Extract the [X, Y] coordinate from the center of the cell holding the provided text.  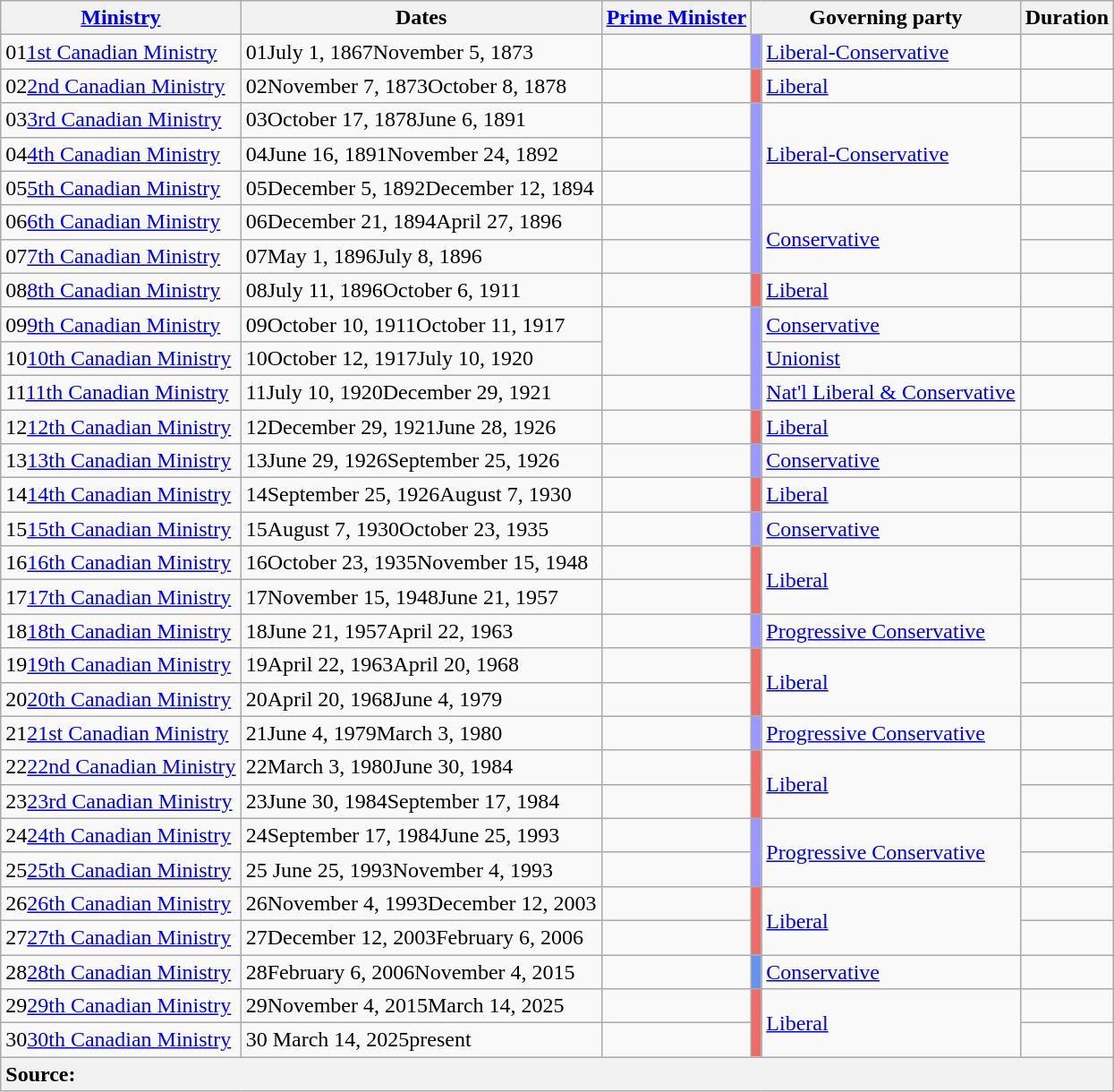
011st Canadian Ministry [121, 52]
08July 11, 1896October 6, 1911 [421, 290]
11July 10, 1920December 29, 1921 [421, 392]
13June 29, 1926September 25, 1926 [421, 461]
Duration [1067, 18]
2828th Canadian Ministry [121, 971]
26November 4, 1993December 12, 2003 [421, 903]
Nat'l Liberal & Conservative [891, 392]
27December 12, 2003February 6, 2006 [421, 937]
2020th Canadian Ministry [121, 699]
1111th Canadian Ministry [121, 392]
022nd Canadian Ministry [121, 86]
033rd Canadian Ministry [121, 120]
Prime Minister [676, 18]
30 March 14, 2025present [421, 1040]
24September 17, 1984June 25, 1993 [421, 835]
09October 10, 1911October 11, 1917 [421, 324]
06December 21, 1894April 27, 1896 [421, 222]
12December 29, 1921June 28, 1926 [421, 427]
28February 6, 2006November 4, 2015 [421, 971]
1818th Canadian Ministry [121, 631]
Dates [421, 18]
088th Canadian Ministry [121, 290]
Governing party [886, 18]
1616th Canadian Ministry [121, 563]
07May 1, 1896July 8, 1896 [421, 256]
2222nd Canadian Ministry [121, 767]
17November 15, 1948June 21, 1957 [421, 597]
1414th Canadian Ministry [121, 495]
22March 3, 1980June 30, 1984 [421, 767]
25 June 25, 1993November 4, 1993 [421, 869]
3030th Canadian Ministry [121, 1040]
2121st Canadian Ministry [121, 733]
066th Canadian Ministry [121, 222]
077th Canadian Ministry [121, 256]
15August 7, 1930October 23, 1935 [421, 529]
2727th Canadian Ministry [121, 937]
04June 16, 1891November 24, 1892 [421, 154]
1313th Canadian Ministry [121, 461]
10October 12, 1917July 10, 1920 [421, 358]
2626th Canadian Ministry [121, 903]
01July 1, 1867November 5, 1873 [421, 52]
02November 7, 1873October 8, 1878 [421, 86]
Unionist [891, 358]
1515th Canadian Ministry [121, 529]
19April 22, 1963April 20, 1968 [421, 665]
14September 25, 1926August 7, 1930 [421, 495]
1212th Canadian Ministry [121, 427]
23June 30, 1984September 17, 1984 [421, 801]
03October 17, 1878June 6, 1891 [421, 120]
1010th Canadian Ministry [121, 358]
Source: [557, 1074]
2525th Canadian Ministry [121, 869]
1919th Canadian Ministry [121, 665]
2424th Canadian Ministry [121, 835]
2929th Canadian Ministry [121, 1006]
1717th Canadian Ministry [121, 597]
20April 20, 1968June 4, 1979 [421, 699]
Ministry [121, 18]
2323rd Canadian Ministry [121, 801]
055th Canadian Ministry [121, 188]
29November 4, 2015March 14, 2025 [421, 1006]
099th Canadian Ministry [121, 324]
05December 5, 1892December 12, 1894 [421, 188]
16October 23, 1935November 15, 1948 [421, 563]
21June 4, 1979March 3, 1980 [421, 733]
18June 21, 1957April 22, 1963 [421, 631]
044th Canadian Ministry [121, 154]
